Locate the cell with the specified text and output its (X, Y) center coordinate. 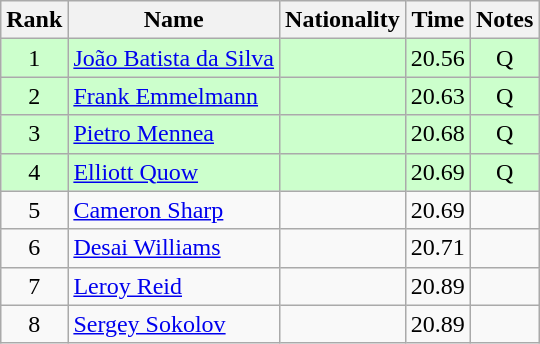
20.63 (438, 96)
Sergey Sokolov (174, 324)
Time (438, 20)
Leroy Reid (174, 286)
7 (34, 286)
20.56 (438, 58)
Elliott Quow (174, 172)
2 (34, 96)
Frank Emmelmann (174, 96)
João Batista da Silva (174, 58)
Notes (504, 20)
Rank (34, 20)
6 (34, 248)
Desai Williams (174, 248)
Cameron Sharp (174, 210)
Pietro Mennea (174, 134)
3 (34, 134)
Name (174, 20)
5 (34, 210)
20.68 (438, 134)
8 (34, 324)
Nationality (343, 20)
1 (34, 58)
20.71 (438, 248)
4 (34, 172)
